For the text-containing cell, return its midpoint in [x, y] coordinate format. 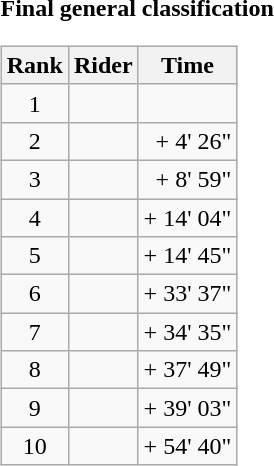
9 [34, 408]
Rank [34, 65]
+ 37' 49" [188, 370]
6 [34, 294]
3 [34, 179]
2 [34, 141]
5 [34, 256]
+ 39' 03" [188, 408]
+ 14' 04" [188, 217]
4 [34, 217]
+ 8' 59" [188, 179]
+ 54' 40" [188, 446]
10 [34, 446]
8 [34, 370]
+ 4' 26" [188, 141]
Time [188, 65]
7 [34, 332]
+ 33' 37" [188, 294]
+ 14' 45" [188, 256]
+ 34' 35" [188, 332]
1 [34, 103]
Rider [103, 65]
